From the cell containing the given text, extract its center point as [x, y] coordinate. 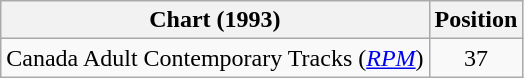
Canada Adult Contemporary Tracks (RPM) [215, 58]
Position [476, 20]
37 [476, 58]
Chart (1993) [215, 20]
